Find where the given text appears and provide that cell's center as [X, Y] coordinate. 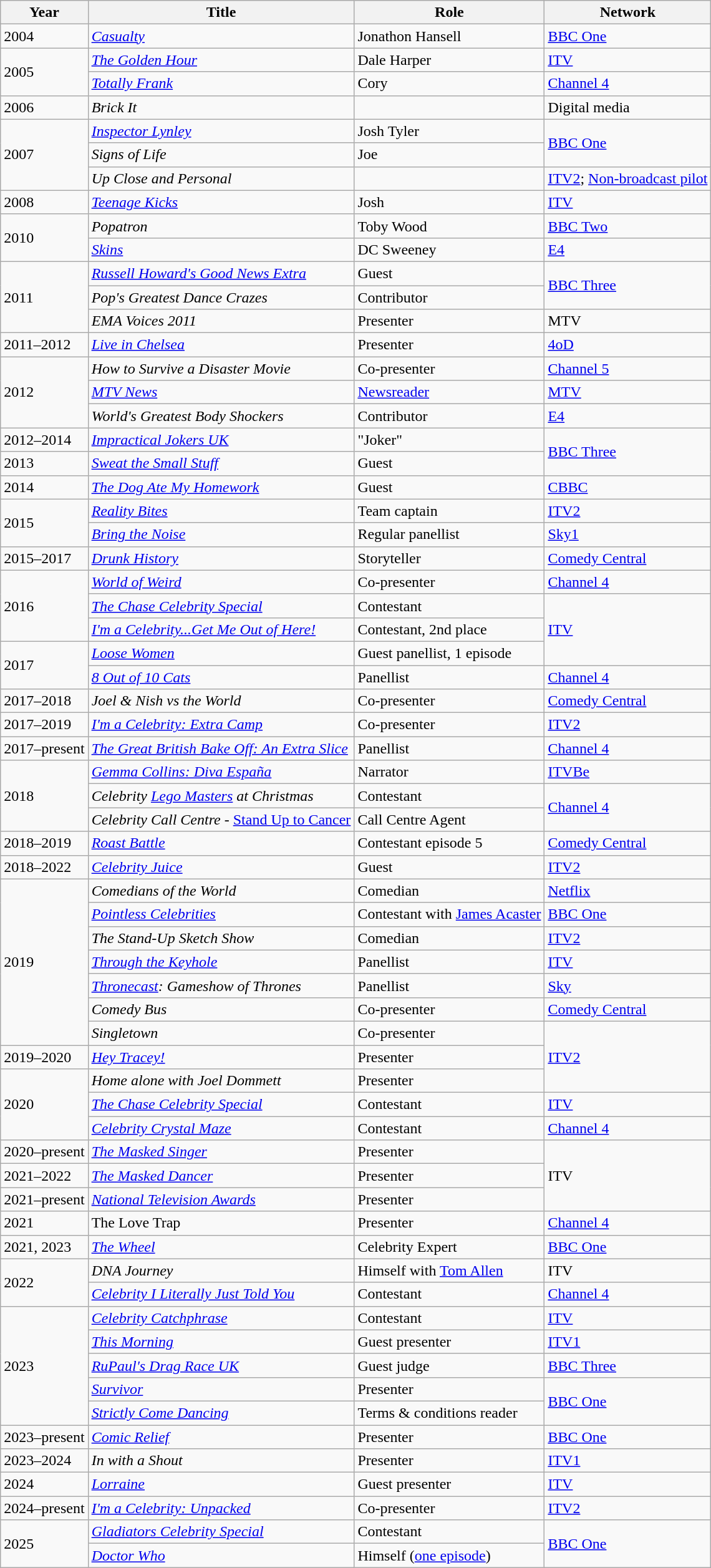
2021–2022 [44, 1176]
Popatron [221, 226]
2023–2024 [44, 1461]
Toby Wood [449, 226]
Inspector Lynley [221, 131]
DNA Journey [221, 1270]
Newsreader [449, 392]
BBC Two [627, 226]
Guest panellist, 1 episode [449, 653]
Sky1 [627, 535]
Home alone with Joel Dommett [221, 1081]
2021 [44, 1223]
Skins [221, 249]
Dale Harper [449, 60]
Josh [449, 202]
2011–2012 [44, 345]
The Masked Singer [221, 1152]
The Golden Hour [221, 60]
2018–2022 [44, 867]
Celebrity I Literally Just Told You [221, 1294]
Live in Chelsea [221, 345]
Joe [449, 155]
Doctor Who [221, 1556]
2021–present [44, 1199]
Title [221, 12]
8 Out of 10 Cats [221, 677]
Thronecast: Gameshow of Thrones [221, 985]
RuPaul's Drag Race UK [221, 1365]
2015 [44, 523]
2010 [44, 238]
Storyteller [449, 558]
Lorraine [221, 1484]
Contestant, 2nd place [449, 629]
Terms & conditions reader [449, 1413]
Roast Battle [221, 843]
Celebrity Juice [221, 867]
This Morning [221, 1342]
2023 [44, 1365]
Survivor [221, 1389]
Digital media [627, 107]
CBBC [627, 487]
I'm a Celebrity...Get Me Out of Here! [221, 629]
2008 [44, 202]
2021, 2023 [44, 1247]
Narrator [449, 772]
EMA Voices 2011 [221, 321]
2011 [44, 297]
2012 [44, 392]
2018 [44, 796]
How to Survive a Disaster Movie [221, 369]
Gemma Collins: Diva España [221, 772]
Team captain [449, 511]
2017–present [44, 748]
2005 [44, 72]
In with a Shout [221, 1461]
The Dog Ate My Homework [221, 487]
Celebrity Lego Masters at Christmas [221, 796]
Signs of Life [221, 155]
Brick It [221, 107]
2024–present [44, 1508]
"Joker" [449, 440]
Hey Tracey! [221, 1057]
2020 [44, 1105]
Sky [627, 985]
Up Close and Personal [221, 178]
Singletown [221, 1033]
2025 [44, 1544]
2017 [44, 665]
Himself with Tom Allen [449, 1270]
Contestant with James Acaster [449, 914]
2019 [44, 962]
Celebrity Call Centre - Stand Up to Cancer [221, 820]
2016 [44, 606]
Loose Women [221, 653]
Celebrity Expert [449, 1247]
2017–2018 [44, 701]
Totally Frank [221, 84]
Call Centre Agent [449, 820]
Celebrity Crystal Maze [221, 1128]
Through the Keyhole [221, 962]
2023–present [44, 1436]
Casualty [221, 36]
Drunk History [221, 558]
Russell Howard's Good News Extra [221, 273]
2017–2019 [44, 725]
Jonathon Hansell [449, 36]
Celebrity Catchphrase [221, 1318]
I'm a Celebrity: Extra Camp [221, 725]
2013 [44, 463]
Impractical Jokers UK [221, 440]
Cory [449, 84]
Netflix [627, 891]
Channel 5 [627, 369]
Pointless Celebrities [221, 914]
2015–2017 [44, 558]
Comedy Bus [221, 1009]
Gladiators Celebrity Special [221, 1532]
World of Weird [221, 582]
2019–2020 [44, 1057]
Teenage Kicks [221, 202]
Himself (one episode) [449, 1556]
The Great British Bake Off: An Extra Slice [221, 748]
Pop's Greatest Dance Crazes [221, 298]
National Television Awards [221, 1199]
I'm a Celebrity: Unpacked [221, 1508]
Strictly Come Dancing [221, 1413]
Comedians of the World [221, 891]
2020–present [44, 1152]
2004 [44, 36]
The Masked Dancer [221, 1176]
ITVBe [627, 772]
Josh Tyler [449, 131]
2018–2019 [44, 843]
The Wheel [221, 1247]
2014 [44, 487]
Bring the Noise [221, 535]
MTV News [221, 392]
2006 [44, 107]
2007 [44, 155]
Year [44, 12]
World's Greatest Body Shockers [221, 416]
DC Sweeney [449, 249]
Guest judge [449, 1365]
4oD [627, 345]
Contestant episode 5 [449, 843]
Role [449, 12]
2022 [44, 1282]
Sweat the Small Stuff [221, 463]
The Love Trap [221, 1223]
2012–2014 [44, 440]
Regular panellist [449, 535]
ITV2; Non-broadcast pilot [627, 178]
Reality Bites [221, 511]
Comic Relief [221, 1436]
Network [627, 12]
The Stand-Up Sketch Show [221, 938]
Joel & Nish vs the World [221, 701]
2024 [44, 1484]
